Detect which cell encompasses the target text, then output its [x, y] center coordinate. 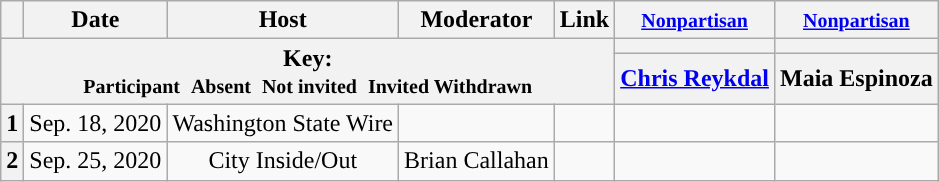
City Inside/Out [283, 161]
Link [584, 20]
Washington State Wire [283, 123]
Brian Callahan [477, 161]
Moderator [477, 20]
Date [96, 20]
Key: Participant Absent Not invited Invited Withdrawn [308, 72]
1 [12, 123]
Chris Reykdal [695, 78]
Maia Espinoza [856, 78]
Sep. 18, 2020 [96, 123]
Host [283, 20]
Sep. 25, 2020 [96, 161]
2 [12, 161]
